Pinpoint the cell where the given text exists, returning its [X, Y] midpoint coordinate. 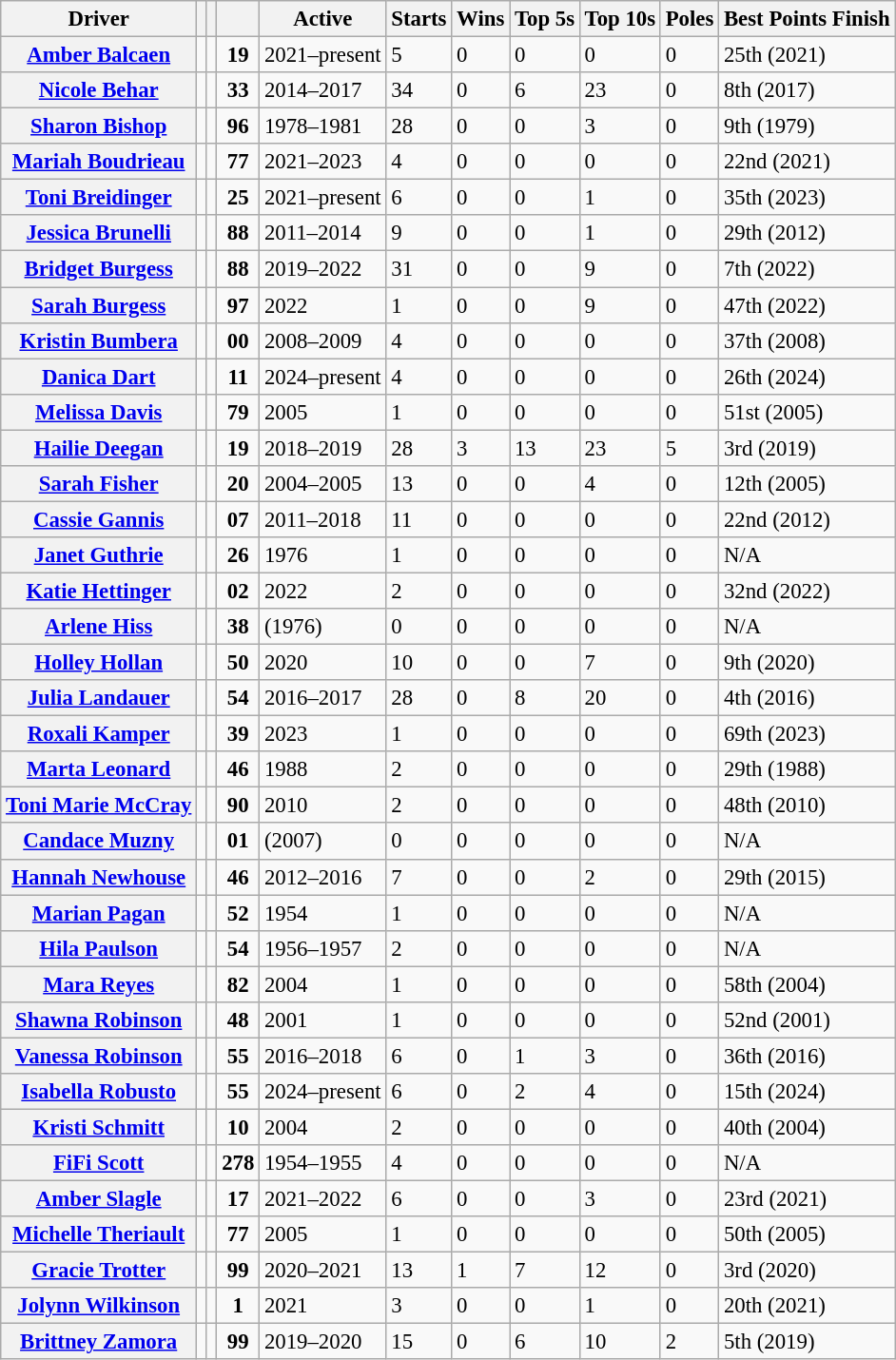
Candace Muzny [99, 842]
(2007) [323, 842]
79 [238, 412]
Sharon Bishop [99, 126]
2021 [323, 1306]
12 [620, 1271]
Arlene Hiss [99, 627]
2021–2022 [323, 1199]
12th (2005) [807, 484]
Bridget Burgess [99, 269]
02 [238, 591]
29th (1988) [807, 769]
36th (2016) [807, 1056]
Starts [419, 19]
Top 5s [545, 19]
2020–2021 [323, 1271]
01 [238, 842]
96 [238, 126]
2019–2020 [323, 1342]
31 [419, 269]
97 [238, 305]
8 [545, 698]
25th (2021) [807, 55]
2004–2005 [323, 484]
2001 [323, 1020]
Best Points Finish [807, 19]
Driver [99, 19]
2012–2016 [323, 877]
2010 [323, 806]
278 [238, 1163]
Hannah Newhouse [99, 877]
39 [238, 734]
1954–1955 [323, 1163]
26th (2024) [807, 377]
Amber Balcaen [99, 55]
7th (2022) [807, 269]
1978–1981 [323, 126]
Roxali Kamper [99, 734]
Marta Leonard [99, 769]
29th (2012) [807, 233]
50th (2005) [807, 1234]
3rd (2020) [807, 1271]
48th (2010) [807, 806]
5th (2019) [807, 1342]
82 [238, 984]
Mara Reyes [99, 984]
40th (2004) [807, 1127]
25 [238, 198]
Gracie Trotter [99, 1271]
1988 [323, 769]
34 [419, 90]
50 [238, 663]
2011–2014 [323, 233]
15 [419, 1342]
20th (2021) [807, 1306]
2023 [323, 734]
2014–2017 [323, 90]
Toni Breidinger [99, 198]
Michelle Theriault [99, 1234]
37th (2008) [807, 340]
26 [238, 555]
Sarah Fisher [99, 484]
Jessica Brunelli [99, 233]
Toni Marie McCray [99, 806]
51st (2005) [807, 412]
52nd (2001) [807, 1020]
Isabella Robusto [99, 1092]
32nd (2022) [807, 591]
Active [323, 19]
Nicole Behar [99, 90]
4th (2016) [807, 698]
47th (2022) [807, 305]
Danica Dart [99, 377]
07 [238, 519]
1956–1957 [323, 948]
Poles [689, 19]
Julia Landauer [99, 698]
17 [238, 1199]
Sarah Burgess [99, 305]
52 [238, 913]
Melissa Davis [99, 412]
15th (2024) [807, 1092]
Vanessa Robinson [99, 1056]
3rd (2019) [807, 448]
90 [238, 806]
33 [238, 90]
Janet Guthrie [99, 555]
Holley Hollan [99, 663]
Katie Hettinger [99, 591]
2018–2019 [323, 448]
Shawna Robinson [99, 1020]
22nd (2021) [807, 162]
Marian Pagan [99, 913]
48 [238, 1020]
Kristin Bumbera [99, 340]
Mariah Boudrieau [99, 162]
2021–2023 [323, 162]
22nd (2012) [807, 519]
Kristi Schmitt [99, 1127]
35th (2023) [807, 198]
Hila Paulson [99, 948]
(1976) [323, 627]
2019–2022 [323, 269]
Wins [481, 19]
29th (2015) [807, 877]
1954 [323, 913]
2016–2018 [323, 1056]
1976 [323, 555]
Cassie Gannis [99, 519]
2008–2009 [323, 340]
2020 [323, 663]
FiFi Scott [99, 1163]
2016–2017 [323, 698]
Hailie Deegan [99, 448]
Brittney Zamora [99, 1342]
69th (2023) [807, 734]
2011–2018 [323, 519]
9th (2020) [807, 663]
9th (1979) [807, 126]
38 [238, 627]
58th (2004) [807, 984]
00 [238, 340]
Top 10s [620, 19]
Jolynn Wilkinson [99, 1306]
23rd (2021) [807, 1199]
8th (2017) [807, 90]
Amber Slagle [99, 1199]
